Capture the cell that displays the provided text and extract its (x, y) central coordinate. 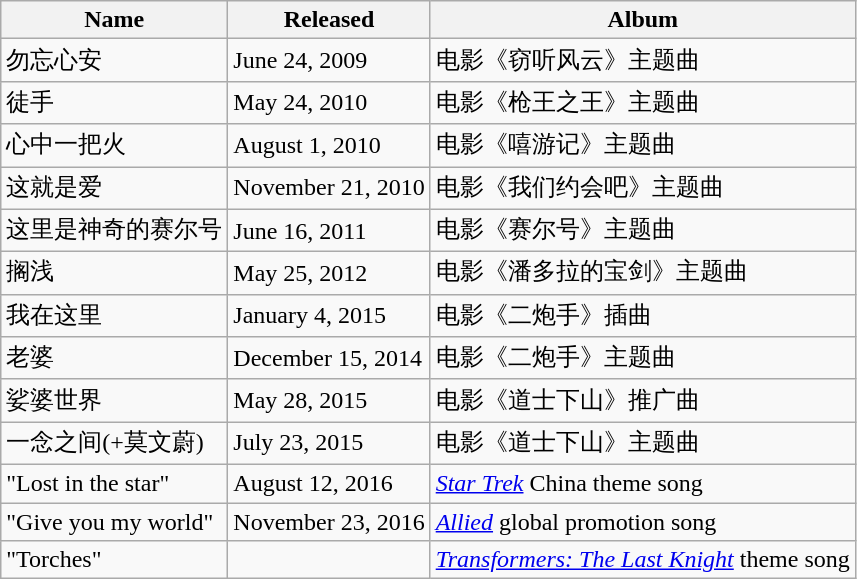
"Torches" (114, 560)
勿忘心安 (114, 60)
一念之间(+莫文蔚) (114, 444)
这里是神奇的赛尔号 (114, 230)
电影《道士下山》推广曲 (642, 400)
Allied global promotion song (642, 521)
May 28, 2015 (329, 400)
电影《赛尔号》主题曲 (642, 230)
电影《我们约会吧》主题曲 (642, 188)
Released (329, 20)
电影《窃听风云》主题曲 (642, 60)
July 23, 2015 (329, 444)
老婆 (114, 358)
这就是爱 (114, 188)
Album (642, 20)
心中一把火 (114, 146)
搁浅 (114, 274)
娑婆世界 (114, 400)
Star Trek China theme song (642, 483)
December 15, 2014 (329, 358)
November 21, 2010 (329, 188)
June 24, 2009 (329, 60)
January 4, 2015 (329, 316)
June 16, 2011 (329, 230)
电影《潘多拉的宝剑》主题曲 (642, 274)
Transformers: The Last Knight theme song (642, 560)
"Lost in the star" (114, 483)
August 1, 2010 (329, 146)
电影《枪王之王》主题曲 (642, 102)
电影《二炮手》主题曲 (642, 358)
我在这里 (114, 316)
May 25, 2012 (329, 274)
"Give you my world" (114, 521)
May 24, 2010 (329, 102)
徒手 (114, 102)
电影《二炮手》插曲 (642, 316)
August 12, 2016 (329, 483)
November 23, 2016 (329, 521)
Name (114, 20)
电影《嘻游记》主题曲 (642, 146)
电影《道士下山》主题曲 (642, 444)
